Find where the given text appears and provide that cell's center as (x, y) coordinate. 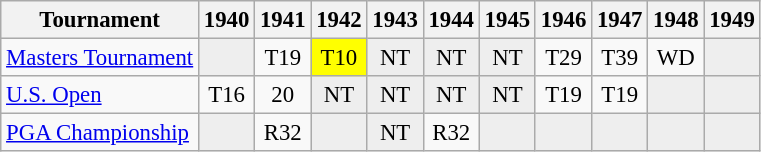
1944 (451, 20)
T10 (339, 58)
Tournament (100, 20)
T29 (563, 58)
1947 (620, 20)
1941 (283, 20)
1946 (563, 20)
Masters Tournament (100, 58)
PGA Championship (100, 133)
1949 (732, 20)
1945 (507, 20)
T16 (227, 95)
U.S. Open (100, 95)
1940 (227, 20)
1943 (395, 20)
1942 (339, 20)
T39 (620, 58)
20 (283, 95)
WD (676, 58)
1948 (676, 20)
